Return the [X, Y] coordinate for the center point of the cell that contains the specified text.  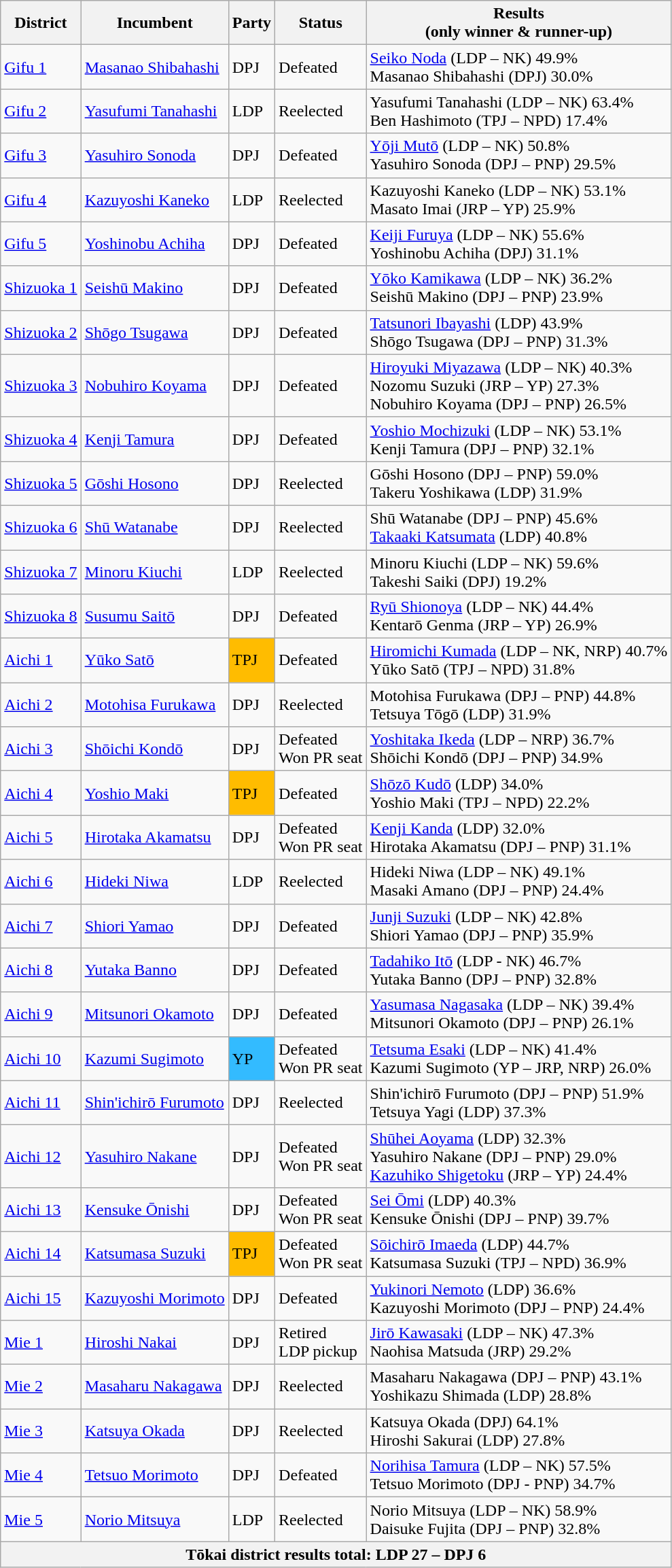
Junji Suzuki (LDP – NK) 42.8%Shiori Yamao (DPJ – PNP) 35.9% [519, 926]
Susumu Saitō [155, 616]
Shizuoka 8 [41, 616]
Shōzō Kudō (LDP) 34.0%Yoshio Maki (TPJ – NPD) 22.2% [519, 793]
Shū Watanabe (DPJ – PNP) 45.6%Takaaki Katsumata (LDP) 40.8% [519, 528]
Mie 3 [41, 1431]
Hideki Niwa (LDP – NK) 49.1%Masaki Amano (DPJ – PNP) 24.4% [519, 881]
Aichi 15 [41, 1297]
Shizuoka 5 [41, 483]
Aichi 6 [41, 881]
Aichi 13 [41, 1209]
Yūko Satō [155, 661]
Yoshio Maki [155, 793]
Gifu 5 [41, 243]
Aichi 9 [41, 1015]
Shōichi Kondō [155, 749]
Results(only winner & runner-up) [519, 23]
Hiromichi Kumada (LDP – NK, NRP) 40.7%Yūko Satō (TPJ – NPD) 31.8% [519, 661]
Gifu 4 [41, 200]
Yasufumi Tanahashi (LDP – NK) 63.4%Ben Hashimoto (TPJ – NPD) 17.4% [519, 112]
Tōkai district results total: LDP 27 – DPJ 6 [336, 1554]
Status [321, 23]
Katsuya Okada (DPJ) 64.1%Hiroshi Sakurai (LDP) 27.8% [519, 1431]
Shin'ichirō Furumoto (DPJ – PNP) 51.9%Tetsuya Yagi (LDP) 37.3% [519, 1103]
Yasufumi Tanahashi [155, 112]
Gōshi Hosono [155, 483]
Tadahiko Itō (LDP - NK) 46.7%Yutaka Banno (DPJ – PNP) 32.8% [519, 970]
Aichi 4 [41, 793]
Yoshio Mochizuki (LDP – NK) 53.1%Kenji Tamura (DPJ – PNP) 32.1% [519, 439]
Yasuhiro Sonoda [155, 155]
Yutaka Banno [155, 970]
Gifu 2 [41, 112]
Shizuoka 4 [41, 439]
Aichi 14 [41, 1254]
Masanao Shibahashi [155, 67]
Kazumi Sugimoto [155, 1058]
Norihisa Tamura (LDP – NK) 57.5%Tetsuo Morimoto (DPJ - PNP) 34.7% [519, 1476]
Hiroshi Nakai [155, 1342]
Yōji Mutō (LDP – NK) 50.8%Yasuhiro Sonoda (DPJ – PNP) 29.5% [519, 155]
Shizuoka 3 [41, 386]
Kazuyoshi Kaneko (LDP – NK) 53.1%Masato Imai (JRP – YP) 25.9% [519, 200]
Motohisa Furukawa (DPJ – PNP) 44.8%Tetsuya Tōgō (LDP) 31.9% [519, 704]
Kenji Kanda (LDP) 32.0%Hirotaka Akamatsu (DPJ – PNP) 31.1% [519, 838]
Tetsuo Morimoto [155, 1476]
Tatsunori Ibayashi (LDP) 43.9%Shōgo Tsugawa (DPJ – PNP) 31.3% [519, 332]
Yoshitaka Ikeda (LDP – NRP) 36.7%Shōichi Kondō (DPJ – PNP) 34.9% [519, 749]
Aichi 2 [41, 704]
Yōko Kamikawa (LDP – NK) 36.2%Seishū Makino (DPJ – PNP) 23.9% [519, 288]
Seishū Makino [155, 288]
Aichi 1 [41, 661]
Sōichirō Imaeda (LDP) 44.7%Katsumasa Suzuki (TPJ – NPD) 36.9% [519, 1254]
Jirō Kawasaki (LDP – NK) 47.3%Naohisa Matsuda (JRP) 29.2% [519, 1342]
Yukinori Nemoto (LDP) 36.6%Kazuyoshi Morimoto (DPJ – PNP) 24.4% [519, 1297]
RetiredLDP pickup [321, 1342]
Aichi 8 [41, 970]
Minoru Kiuchi (LDP – NK) 59.6%Takeshi Saiki (DPJ) 19.2% [519, 571]
Motohisa Furukawa [155, 704]
Shizuoka 1 [41, 288]
Masaharu Nakagawa (DPJ – PNP) 43.1%Yoshikazu Shimada (LDP) 28.8% [519, 1387]
Mie 2 [41, 1387]
Yasumasa Nagasaka (LDP – NK) 39.4%Mitsunori Okamoto (DPJ – PNP) 26.1% [519, 1015]
Masaharu Nakagawa [155, 1387]
Minoru Kiuchi [155, 571]
YP [251, 1058]
Aichi 10 [41, 1058]
Shūhei Aoyama (LDP) 32.3%Yasuhiro Nakane (DPJ – PNP) 29.0%Kazuhiko Shigetoku (JRP – YP) 24.4% [519, 1156]
Gōshi Hosono (DPJ – PNP) 59.0%Takeru Yoshikawa (LDP) 31.9% [519, 483]
Aichi 12 [41, 1156]
Party [251, 23]
Ryū Shionoya (LDP – NK) 44.4%Kentarō Genma (JRP – YP) 26.9% [519, 616]
Norio Mitsuya (LDP – NK) 58.9%Daisuke Fujita (DPJ – PNP) 32.8% [519, 1519]
Aichi 7 [41, 926]
Mie 4 [41, 1476]
Mie 5 [41, 1519]
Gifu 1 [41, 67]
Shizuoka 6 [41, 528]
Hirotaka Akamatsu [155, 838]
Shizuoka 2 [41, 332]
Hideki Niwa [155, 881]
Aichi 3 [41, 749]
Shiori Yamao [155, 926]
Shū Watanabe [155, 528]
Aichi 5 [41, 838]
Katsumasa Suzuki [155, 1254]
Kenji Tamura [155, 439]
Yoshinobu Achiha [155, 243]
Shōgo Tsugawa [155, 332]
Keiji Furuya (LDP – NK) 55.6%Yoshinobu Achiha (DPJ) 31.1% [519, 243]
Kazuyoshi Morimoto [155, 1297]
Seiko Noda (LDP – NK) 49.9%Masanao Shibahashi (DPJ) 30.0% [519, 67]
Tetsuma Esaki (LDP – NK) 41.4%Kazumi Sugimoto (YP – JRP, NRP) 26.0% [519, 1058]
Incumbent [155, 23]
Sei Ōmi (LDP) 40.3%Kensuke Ōnishi (DPJ – PNP) 39.7% [519, 1209]
Kazuyoshi Kaneko [155, 200]
Hiroyuki Miyazawa (LDP – NK) 40.3%Nozomu Suzuki (JRP – YP) 27.3%Nobuhiro Koyama (DPJ – PNP) 26.5% [519, 386]
Shin'ichirō Furumoto [155, 1103]
Yasuhiro Nakane [155, 1156]
Katsuya Okada [155, 1431]
Shizuoka 7 [41, 571]
Aichi 11 [41, 1103]
Mie 1 [41, 1342]
District [41, 23]
Kensuke Ōnishi [155, 1209]
Mitsunori Okamoto [155, 1015]
Nobuhiro Koyama [155, 386]
Norio Mitsuya [155, 1519]
Gifu 3 [41, 155]
